Determine the [x, y] coordinate at the center of the cell enclosing the given text.  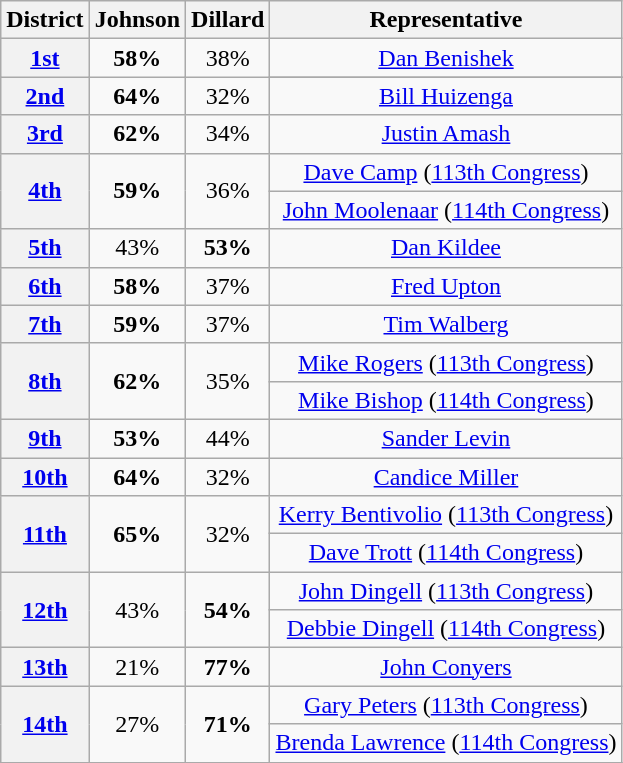
21% [137, 667]
34% [228, 134]
3rd [45, 134]
77% [228, 667]
65% [137, 534]
10th [45, 477]
11th [45, 534]
38% [228, 58]
5th [45, 248]
Debbie Dingell (114th Congress) [446, 629]
Dave Trott (114th Congress) [446, 553]
54% [228, 610]
District [45, 20]
Dave Camp (113th Congress) [446, 172]
4th [45, 191]
12th [45, 610]
Mike Rogers (113th Congress) [446, 362]
John Moolenaar (114th Congress) [446, 210]
Dillard [228, 20]
44% [228, 438]
1st [45, 58]
9th [45, 438]
Dan Benishek [446, 58]
Representative [446, 20]
Sander Levin [446, 438]
71% [228, 724]
Dan Kildee [446, 248]
7th [45, 324]
27% [137, 724]
John Dingell (113th Congress) [446, 591]
13th [45, 667]
Kerry Bentivolio (113th Congress) [446, 515]
Johnson [137, 20]
Tim Walberg [446, 324]
John Conyers [446, 667]
36% [228, 191]
Justin Amash [446, 134]
Brenda Lawrence (114th Congress) [446, 743]
Mike Bishop (114th Congress) [446, 400]
Candice Miller [446, 477]
6th [45, 286]
Fred Upton [446, 286]
Gary Peters (113th Congress) [446, 705]
14th [45, 724]
8th [45, 381]
Bill Huizenga [446, 96]
35% [228, 381]
2nd [45, 96]
